Locate the cell with the specified text and output its (X, Y) center coordinate. 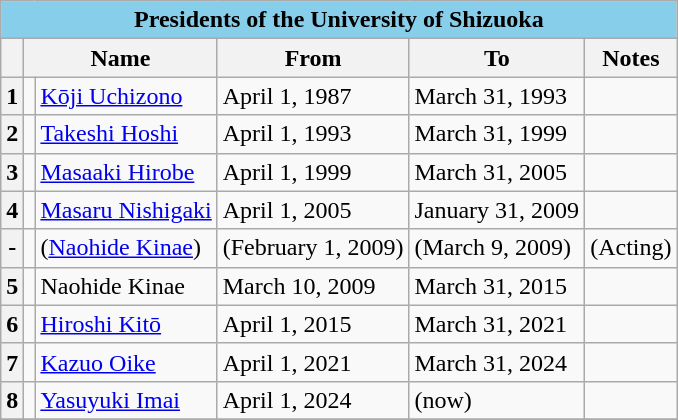
March 31, 2024 (497, 362)
March 31, 2015 (497, 286)
April 1, 1993 (313, 134)
April 1, 1987 (313, 96)
(Acting) (631, 248)
(now) (497, 400)
Yasuyuki Imai (126, 400)
Kōji Uchizono (126, 96)
Masaaki Hirobe (126, 172)
(Naohide Kinae) (126, 248)
March 31, 1999 (497, 134)
Takeshi Hoshi (126, 134)
3 (12, 172)
Naohide Kinae (126, 286)
Masaru Nishigaki (126, 210)
- (12, 248)
8 (12, 400)
(February 1, 2009) (313, 248)
4 (12, 210)
6 (12, 324)
(March 9, 2009) (497, 248)
Notes (631, 58)
March 31, 1993 (497, 96)
Presidents of the University of Shizuoka (339, 20)
April 1, 2021 (313, 362)
Name (120, 58)
March 10, 2009 (313, 286)
April 1, 1999 (313, 172)
Hiroshi Kitō (126, 324)
To (497, 58)
7 (12, 362)
April 1, 2024 (313, 400)
From (313, 58)
1 (12, 96)
5 (12, 286)
January 31, 2009 (497, 210)
April 1, 2015 (313, 324)
Kazuo Oike (126, 362)
March 31, 2021 (497, 324)
April 1, 2005 (313, 210)
March 31, 2005 (497, 172)
2 (12, 134)
